Return (X, Y) of the center of cell containing provided text 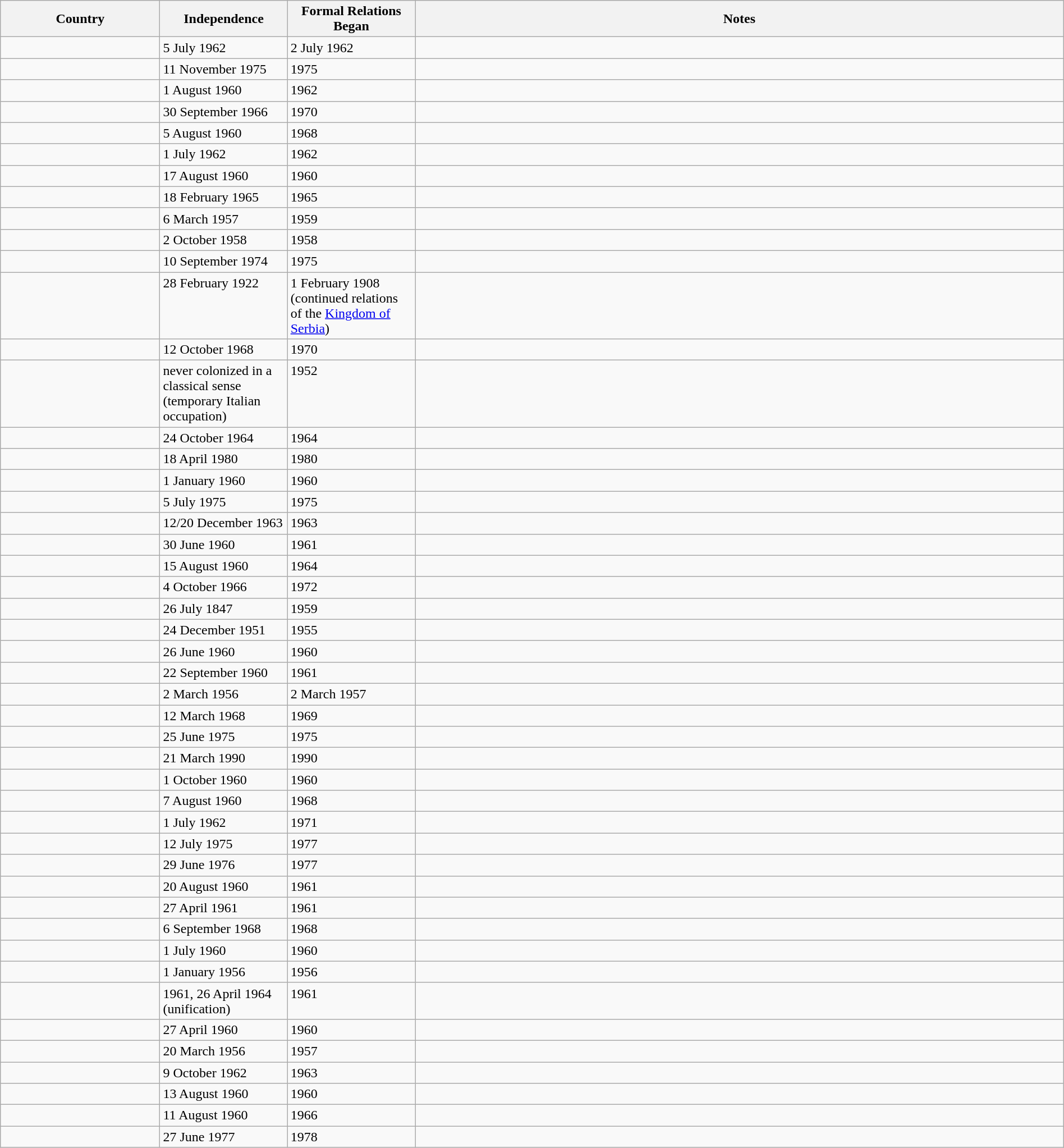
28 February 1922 (223, 305)
2 October 1958 (223, 240)
27 April 1961 (223, 908)
12/20 December 1963 (223, 523)
1961, 26 April 1964 (unification) (223, 1000)
1980 (351, 459)
1 August 1960 (223, 90)
20 March 1956 (223, 1051)
15 August 1960 (223, 566)
5 August 1960 (223, 133)
1969 (351, 716)
13 August 1960 (223, 1094)
1 February 1908 (continued relations of the Kingdom of Serbia) (351, 305)
11 August 1960 (223, 1115)
12 October 1968 (223, 350)
2 July 1962 (351, 48)
Independence (223, 19)
24 December 1951 (223, 630)
21 March 1990 (223, 758)
9 October 1962 (223, 1073)
27 April 1960 (223, 1030)
4 October 1966 (223, 587)
12 March 1968 (223, 716)
1965 (351, 197)
never colonized in a classical sense (temporary Italian occupation) (223, 394)
1 July 1960 (223, 950)
26 June 1960 (223, 651)
6 September 1968 (223, 929)
2 March 1956 (223, 694)
27 June 1977 (223, 1137)
1972 (351, 587)
5 July 1975 (223, 502)
Formal Relations Began (351, 19)
12 July 1975 (223, 844)
30 June 1960 (223, 545)
30 September 1966 (223, 112)
5 July 1962 (223, 48)
7 August 1960 (223, 801)
1957 (351, 1051)
29 June 1976 (223, 865)
6 March 1957 (223, 218)
1 January 1960 (223, 481)
26 July 1847 (223, 609)
20 August 1960 (223, 886)
Notes (740, 19)
25 June 1975 (223, 737)
18 April 1980 (223, 459)
1990 (351, 758)
1955 (351, 630)
Country (80, 19)
1978 (351, 1137)
11 November 1975 (223, 69)
1 January 1956 (223, 972)
22 September 1960 (223, 673)
2 March 1957 (351, 694)
24 October 1964 (223, 438)
1966 (351, 1115)
1971 (351, 822)
1952 (351, 394)
17 August 1960 (223, 176)
1958 (351, 240)
1956 (351, 972)
10 September 1974 (223, 261)
1 October 1960 (223, 780)
18 February 1965 (223, 197)
